For the text-containing cell, return its midpoint in [X, Y] coordinate format. 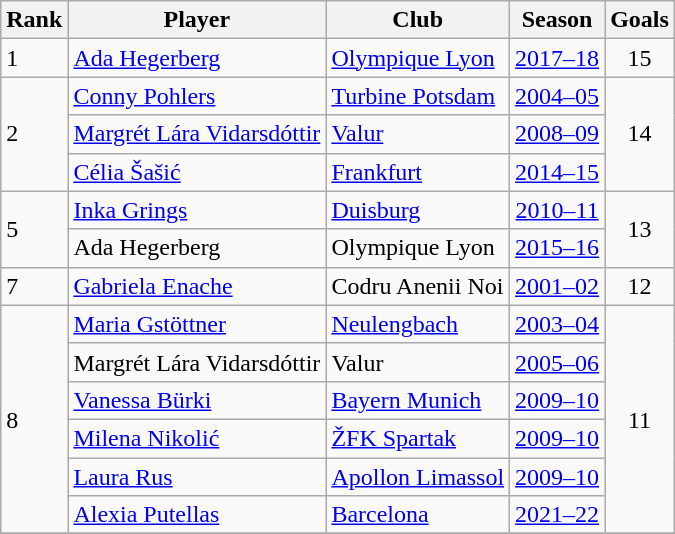
Laura Rus [197, 477]
2001–02 [558, 286]
Barcelona [418, 515]
Duisburg [418, 210]
Vanessa Bürki [197, 400]
7 [34, 286]
2017–18 [558, 58]
Milena Nikolić [197, 438]
Neulengbach [418, 324]
2003–04 [558, 324]
Frankfurt [418, 172]
Codru Anenii Noi [418, 286]
14 [640, 134]
Goals [640, 20]
15 [640, 58]
Turbine Potsdam [418, 96]
Maria Gstöttner [197, 324]
13 [640, 229]
Gabriela Enache [197, 286]
2008–09 [558, 134]
2021–22 [558, 515]
Inka Grings [197, 210]
Club [418, 20]
12 [640, 286]
Season [558, 20]
2014–15 [558, 172]
ŽFK Spartak [418, 438]
2004–05 [558, 96]
11 [640, 419]
Apollon Limassol [418, 477]
2 [34, 134]
Player [197, 20]
Conny Pohlers [197, 96]
Bayern Munich [418, 400]
Rank [34, 20]
Célia Šašić [197, 172]
1 [34, 58]
5 [34, 229]
Alexia Putellas [197, 515]
2010–11 [558, 210]
2015–16 [558, 248]
2005–06 [558, 362]
8 [34, 419]
